Detect which cell encompasses the target text, then output its (X, Y) center coordinate. 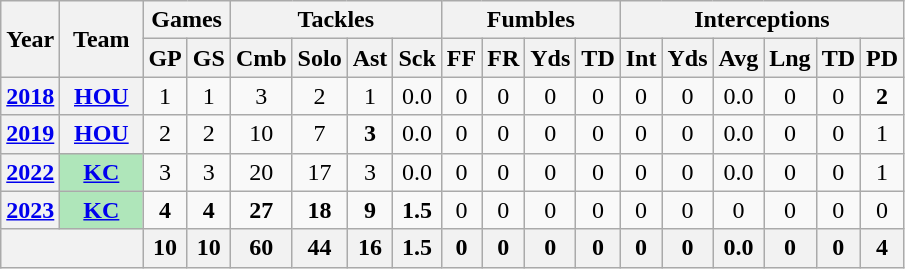
27 (261, 210)
20 (261, 172)
2019 (30, 134)
Sck (417, 58)
Games (186, 20)
18 (320, 210)
2018 (30, 96)
Int (641, 58)
Ast (370, 58)
60 (261, 248)
16 (370, 248)
FR (504, 58)
FF (461, 58)
9 (370, 210)
7 (320, 134)
2022 (30, 172)
GP (165, 58)
Year (30, 39)
44 (320, 248)
GS (208, 58)
PD (882, 58)
Interceptions (762, 20)
Avg (738, 58)
Solo (320, 58)
Cmb (261, 58)
Tackles (336, 20)
2023 (30, 210)
Lng (790, 58)
17 (320, 172)
Fumbles (530, 20)
Team (102, 39)
